Return [X, Y] of the center of cell containing provided text 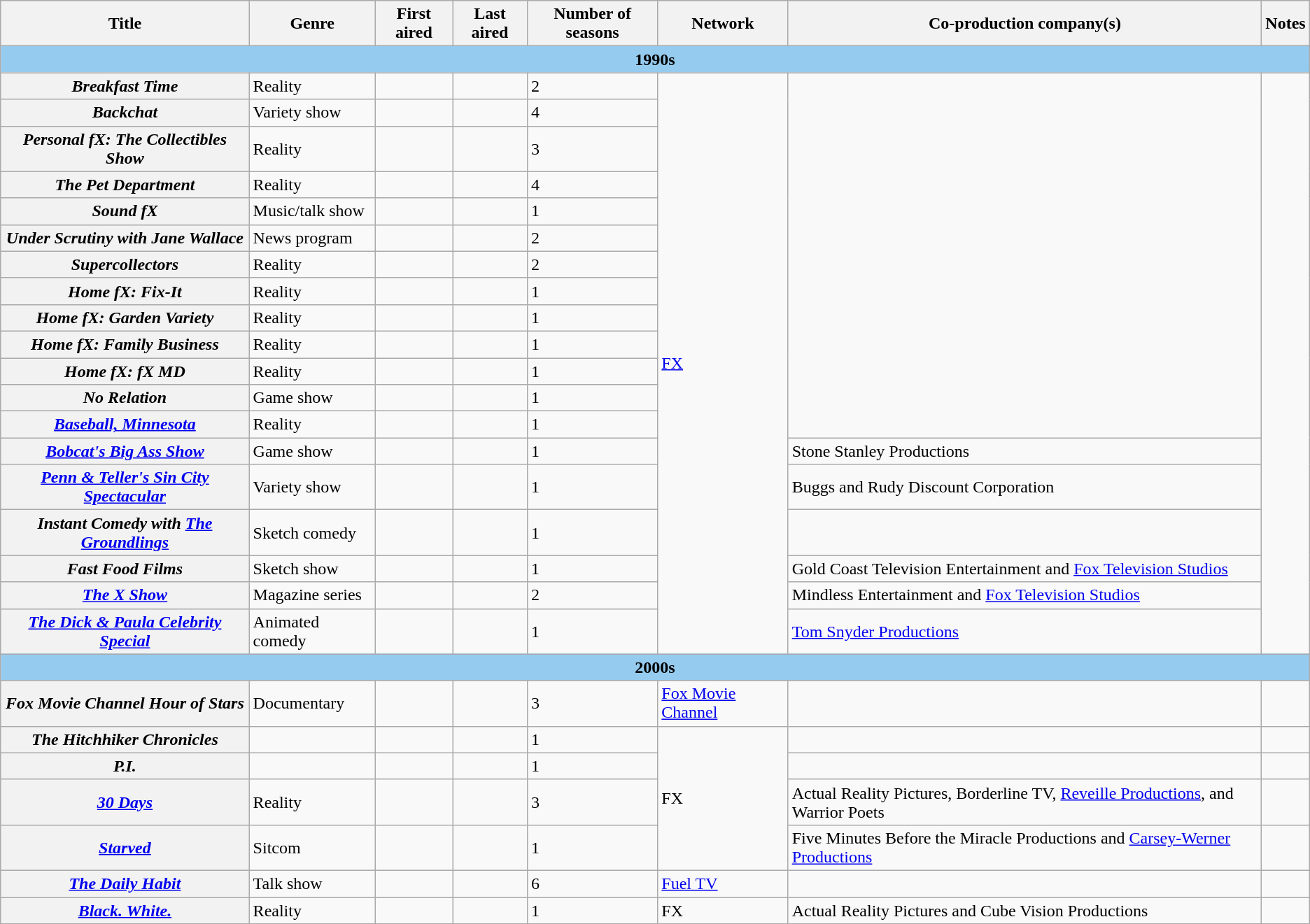
No Relation [125, 398]
Co-production company(s) [1024, 24]
Animated comedy [312, 631]
Fast Food Films [125, 569]
Last aired [490, 24]
Title [125, 24]
30 Days [125, 802]
Sound fX [125, 211]
Fox Movie Channel Hour of Stars [125, 704]
Actual Reality Pictures, Borderline TV, Reveille Productions, and Warrior Poets [1024, 802]
Baseball, Minnesota [125, 425]
Music/talk show [312, 211]
Bobcat's Big Ass Show [125, 451]
Instant Comedy with The Groundlings [125, 533]
The Pet Department [125, 185]
The Hitchhiker Chronicles [125, 739]
Starved [125, 848]
Supercollectors [125, 264]
Home fX: fX MD [125, 371]
Tom Snyder Productions [1024, 631]
The X Show [125, 595]
Stone Stanley Productions [1024, 451]
Sketch show [312, 569]
News program [312, 238]
Five Minutes Before the Miracle Productions and Carsey-Werner Productions [1024, 848]
Talk show [312, 883]
The Daily Habit [125, 883]
Sitcom [312, 848]
Number of seasons [592, 24]
Home fX: Garden Variety [125, 318]
Home fX: Fix-It [125, 291]
Breakfast Time [125, 86]
Actual Reality Pictures and Cube Vision Productions [1024, 910]
Penn & Teller's Sin City Spectacular [125, 487]
2000s [655, 667]
Documentary [312, 704]
Under Scrutiny with Jane Wallace [125, 238]
Gold Coast Television Entertainment and Fox Television Studios [1024, 569]
Notes [1286, 24]
The Dick & Paula Celebrity Special [125, 631]
Black. White. [125, 910]
Genre [312, 24]
1990s [655, 59]
Home fX: Family Business [125, 344]
Personal fX: The Collectibles Show [125, 148]
Buggs and Rudy Discount Corporation [1024, 487]
Mindless Entertainment and Fox Television Studios [1024, 595]
P.I. [125, 766]
Network [723, 24]
Fuel TV [723, 883]
Magazine series [312, 595]
Backchat [125, 113]
6 [592, 883]
First aired [414, 24]
Sketch comedy [312, 533]
Fox Movie Channel [723, 704]
